Locate the cell with the specified text and output its [X, Y] center coordinate. 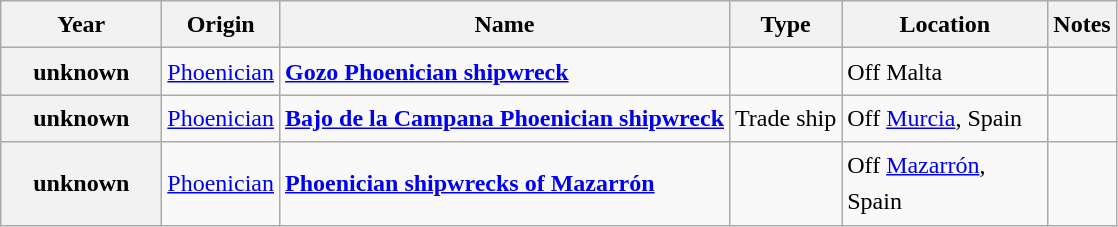
Bajo de la Campana Phoenician shipwreck [505, 118]
Trade ship [786, 118]
Phoenician shipwrecks of Mazarrón [505, 184]
Off Mazarrón, Spain [945, 184]
Gozo Phoenician shipwreck [505, 72]
Location [945, 24]
Name [505, 24]
Type [786, 24]
Off Murcia, Spain [945, 118]
Origin [221, 24]
Year [82, 24]
Notes [1082, 24]
Off Malta [945, 72]
